Locate the cell with the specified text and output its (X, Y) center coordinate. 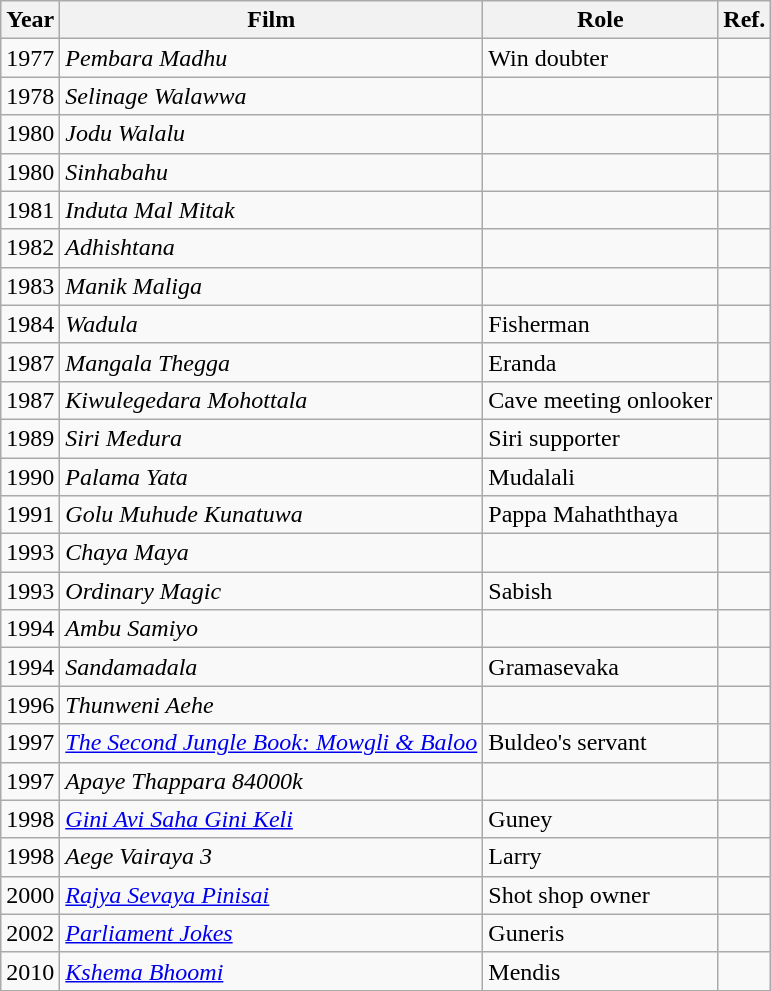
Sinhabahu (272, 172)
1989 (30, 438)
Sabish (600, 591)
Pappa Mahaththaya (600, 515)
Buldeo's servant (600, 743)
Pembara Madhu (272, 58)
Role (600, 20)
Rajya Sevaya Pinisai (272, 895)
Ordinary Magic (272, 591)
1990 (30, 477)
Ambu Samiyo (272, 629)
The Second Jungle Book: Mowgli & Baloo (272, 743)
Jodu Walalu (272, 134)
Kiwulegedara Mohottala (272, 400)
Guney (600, 819)
Manik Maliga (272, 286)
1996 (30, 705)
1982 (30, 248)
Parliament Jokes (272, 933)
Adhishtana (272, 248)
Palama Yata (272, 477)
Fisherman (600, 324)
1984 (30, 324)
1983 (30, 286)
1978 (30, 96)
Win doubter (600, 58)
Mangala Thegga (272, 362)
Siri supporter (600, 438)
Golu Muhude Kunatuwa (272, 515)
Mendis (600, 971)
Gramasevaka (600, 667)
Larry (600, 857)
2000 (30, 895)
Shot shop owner (600, 895)
1981 (30, 210)
1977 (30, 58)
Ref. (744, 20)
Selinage Walawwa (272, 96)
Induta Mal Mitak (272, 210)
2002 (30, 933)
Mudalali (600, 477)
Eranda (600, 362)
Gini Avi Saha Gini Keli (272, 819)
Chaya Maya (272, 553)
Siri Medura (272, 438)
Apaye Thappara 84000k (272, 781)
2010 (30, 971)
Guneris (600, 933)
Film (272, 20)
Wadula (272, 324)
1991 (30, 515)
Year (30, 20)
Thunweni Aehe (272, 705)
Aege Vairaya 3 (272, 857)
Cave meeting onlooker (600, 400)
Kshema Bhoomi (272, 971)
Sandamadala (272, 667)
